From the cell containing the given text, extract its center point as [x, y] coordinate. 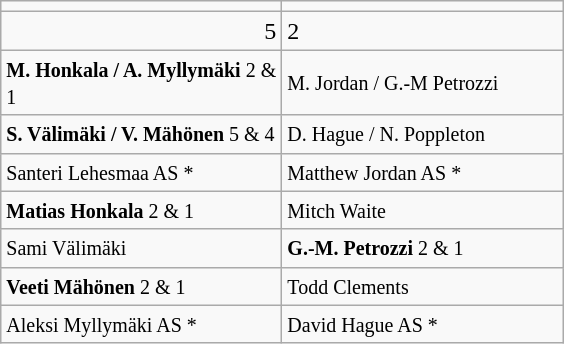
Mitch Waite [422, 210]
S. Välimäki / V. Mähönen 5 & 4 [142, 134]
Matthew Jordan AS * [422, 172]
M. Honkala / A. Myllymäki 2 & 1 [142, 82]
M. Jordan / G.-M Petrozzi [422, 82]
G.-M. Petrozzi 2 & 1 [422, 248]
Sami Välimäki [142, 248]
5 [142, 31]
Todd Clements [422, 286]
Veeti Mähönen 2 & 1 [142, 286]
D. Hague / N. Poppleton [422, 134]
Matias Honkala 2 & 1 [142, 210]
Aleksi Myllymäki AS * [142, 324]
Santeri Lehesmaa AS * [142, 172]
David Hague AS * [422, 324]
2 [422, 31]
